Detect which cell encompasses the target text, then output its [X, Y] center coordinate. 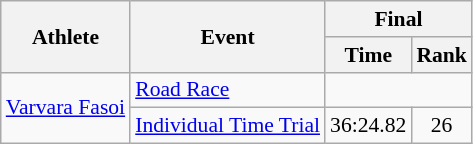
Time [368, 55]
Road Race [228, 90]
36:24.82 [368, 126]
Event [228, 36]
Rank [442, 55]
Athlete [66, 36]
Varvara Fasoi [66, 108]
Final [398, 19]
Individual Time Trial [228, 126]
26 [442, 126]
